Capture the cell that displays the provided text and extract its [X, Y] central coordinate. 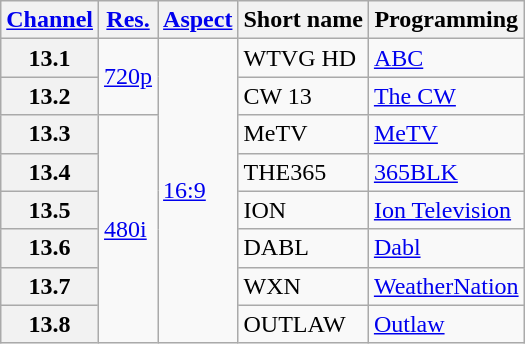
16:9 [198, 191]
ION [303, 210]
Res. [128, 20]
Dabl [446, 248]
The CW [446, 96]
13.3 [50, 134]
13.7 [50, 286]
Short name [303, 20]
WXN [303, 286]
WeatherNation [446, 286]
DABL [303, 248]
Programming [446, 20]
13.1 [50, 58]
Ion Television [446, 210]
CW 13 [303, 96]
720p [128, 77]
WTVG HD [303, 58]
13.2 [50, 96]
Channel [50, 20]
13.4 [50, 172]
13.6 [50, 248]
Aspect [198, 20]
365BLK [446, 172]
OUTLAW [303, 324]
480i [128, 229]
ABC [446, 58]
13.8 [50, 324]
13.5 [50, 210]
THE365 [303, 172]
Outlaw [446, 324]
